Scan for the cell matching the given text and deliver its (x, y) coordinate at center. 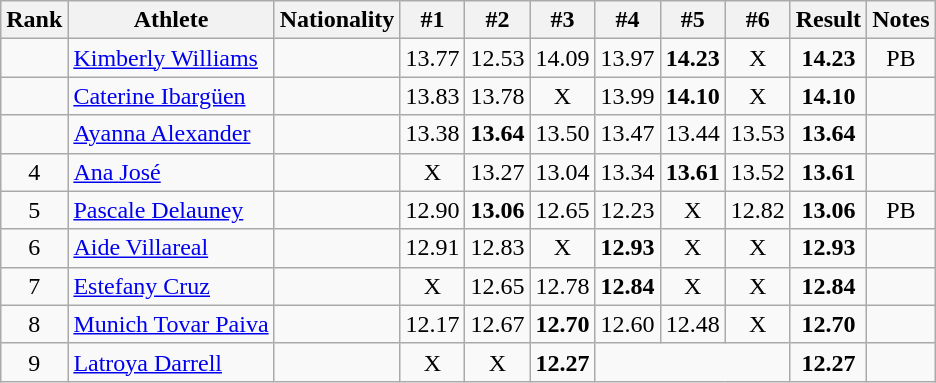
7 (34, 286)
13.38 (432, 134)
13.34 (628, 172)
12.83 (498, 248)
13.78 (498, 96)
Ayanna Alexander (171, 134)
4 (34, 172)
12.17 (432, 324)
12.90 (432, 210)
Kimberly Williams (171, 58)
12.91 (432, 248)
13.77 (432, 58)
13.47 (628, 134)
9 (34, 362)
13.53 (758, 134)
#2 (498, 20)
13.04 (562, 172)
Nationality (337, 20)
8 (34, 324)
#3 (562, 20)
Aide Villareal (171, 248)
13.50 (562, 134)
Munich Tovar Paiva (171, 324)
12.82 (758, 210)
12.60 (628, 324)
12.78 (562, 286)
Pascale Delauney (171, 210)
12.48 (692, 324)
14.09 (562, 58)
#1 (432, 20)
#4 (628, 20)
Athlete (171, 20)
13.97 (628, 58)
Notes (901, 20)
13.27 (498, 172)
13.99 (628, 96)
6 (34, 248)
#6 (758, 20)
Result (828, 20)
Caterine Ibargüen (171, 96)
Rank (34, 20)
12.67 (498, 324)
#5 (692, 20)
13.83 (432, 96)
Ana José (171, 172)
5 (34, 210)
Estefany Cruz (171, 286)
12.53 (498, 58)
Latroya Darrell (171, 362)
13.44 (692, 134)
13.52 (758, 172)
12.23 (628, 210)
